Provide the (x, y) coordinate of the cell's center where the given text is located.  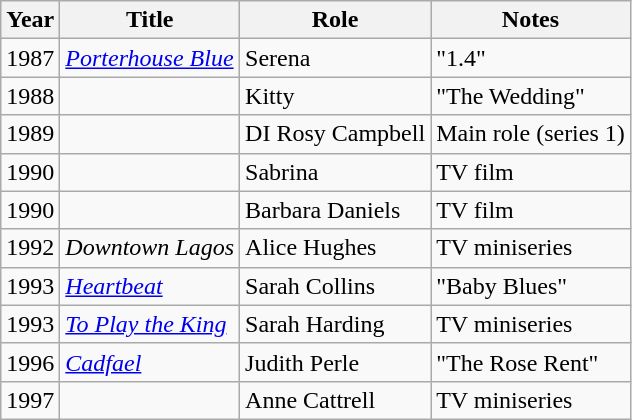
Anne Cattrell (336, 400)
Serena (336, 58)
Porterhouse Blue (150, 58)
Barbara Daniels (336, 210)
Kitty (336, 96)
Main role (series 1) (531, 134)
"The Rose Rent" (531, 362)
1997 (30, 400)
Notes (531, 20)
To Play the King (150, 324)
1996 (30, 362)
Sarah Harding (336, 324)
Sarah Collins (336, 286)
Role (336, 20)
"Baby Blues" (531, 286)
1988 (30, 96)
1992 (30, 248)
1989 (30, 134)
Judith Perle (336, 362)
1987 (30, 58)
Sabrina (336, 172)
"1.4" (531, 58)
"The Wedding" (531, 96)
Cadfael (150, 362)
Downtown Lagos (150, 248)
Alice Hughes (336, 248)
Year (30, 20)
DI Rosy Campbell (336, 134)
Heartbeat (150, 286)
Title (150, 20)
